Identify which cell holds the provided text, then report its (x, y) central coordinate. 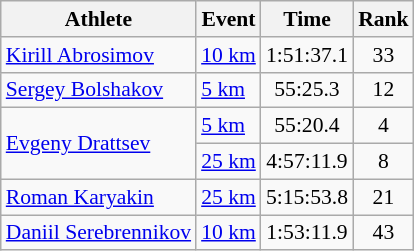
Athlete (98, 19)
Event (228, 19)
Daniil Serebrennikov (98, 233)
Rank (384, 19)
55:25.3 (307, 90)
1:51:37.1 (307, 55)
Kirill Abrosimov (98, 55)
Evgeny Drattsev (98, 144)
43 (384, 233)
12 (384, 90)
Roman Karyakin (98, 197)
33 (384, 55)
Time (307, 19)
8 (384, 162)
Sergey Bolshakov (98, 90)
21 (384, 197)
55:20.4 (307, 126)
5:15:53.8 (307, 197)
4 (384, 126)
4:57:11.9 (307, 162)
1:53:11.9 (307, 233)
